Locate the cell with the specified text and output its (X, Y) center coordinate. 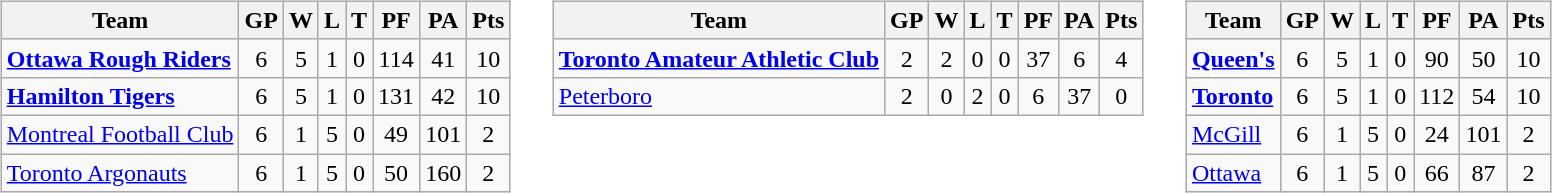
24 (1437, 134)
Toronto (1233, 96)
Peterboro (718, 96)
Queen's (1233, 58)
54 (1484, 96)
131 (396, 96)
Ottawa Rough Riders (120, 58)
4 (1122, 58)
42 (444, 96)
Toronto Amateur Athletic Club (718, 58)
McGill (1233, 134)
90 (1437, 58)
Hamilton Tigers (120, 96)
49 (396, 134)
Ottawa (1233, 173)
66 (1437, 173)
112 (1437, 96)
41 (444, 58)
Toronto Argonauts (120, 173)
87 (1484, 173)
114 (396, 58)
Montreal Football Club (120, 134)
160 (444, 173)
